Search for the cell housing the specified text and yield its [x, y] center coordinate. 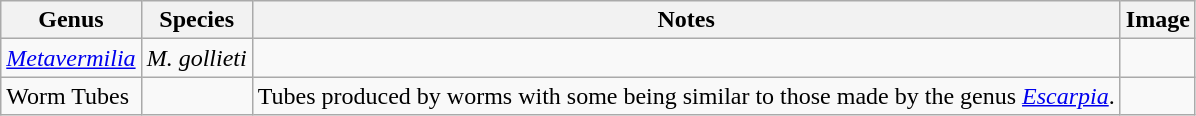
Notes [686, 20]
Worm Tubes [71, 96]
Image [1158, 20]
Genus [71, 20]
Species [196, 20]
Metavermilia [71, 58]
Tubes produced by worms with some being similar to those made by the genus Escarpia. [686, 96]
M. gollieti [196, 58]
